Output the [X, Y] coordinate of the center of the cell containing the given text.  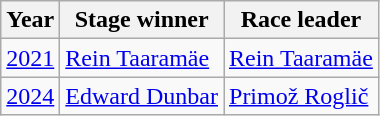
Primož Roglič [302, 96]
Edward Dunbar [142, 96]
2021 [30, 58]
2024 [30, 96]
Stage winner [142, 20]
Year [30, 20]
Race leader [302, 20]
